Find where the given text appears and provide that cell's center as (x, y) coordinate. 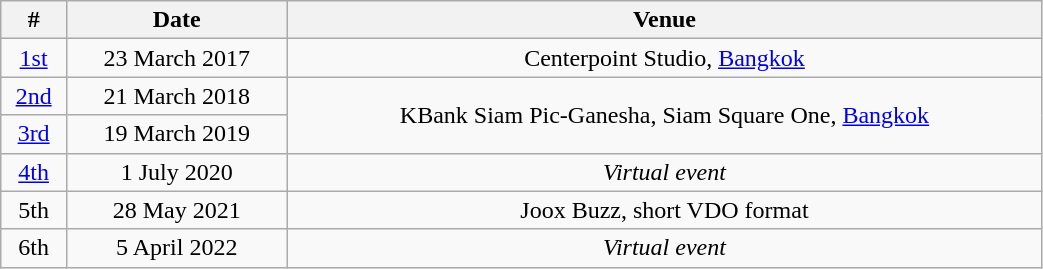
5th (34, 210)
2nd (34, 96)
# (34, 20)
5 April 2022 (177, 248)
KBank Siam Pic-Ganesha, Siam Square One, Bangkok (664, 115)
3rd (34, 134)
Centerpoint Studio, Bangkok (664, 58)
28 May 2021 (177, 210)
Date (177, 20)
1 July 2020 (177, 172)
23 March 2017 (177, 58)
1st (34, 58)
Joox Buzz, short VDO format (664, 210)
19 March 2019 (177, 134)
4th (34, 172)
Venue (664, 20)
21 March 2018 (177, 96)
6th (34, 248)
